From the cell containing the given text, extract its center point as [X, Y] coordinate. 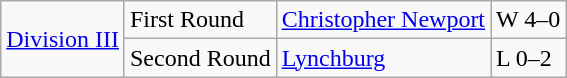
Christopher Newport [383, 20]
Lynchburg [383, 58]
Division III [63, 39]
First Round [200, 20]
W 4–0 [528, 20]
Second Round [200, 58]
L 0–2 [528, 58]
